Output the [x, y] coordinate of the center of the cell containing the given text.  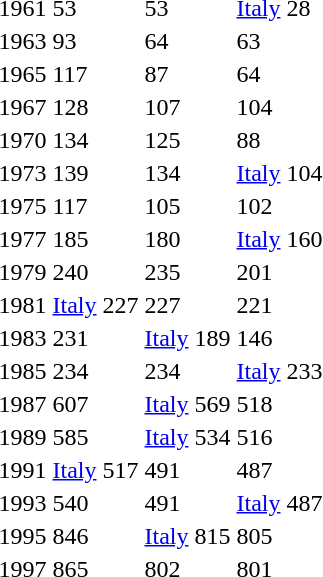
87 [188, 74]
585 [96, 437]
185 [96, 239]
Italy 534 [188, 437]
125 [188, 140]
128 [96, 107]
846 [96, 536]
Italy 189 [188, 338]
227 [188, 305]
240 [96, 272]
93 [96, 41]
Italy 227 [96, 305]
139 [96, 173]
64 [188, 41]
235 [188, 272]
Italy 569 [188, 404]
607 [96, 404]
107 [188, 107]
Italy 815 [188, 536]
180 [188, 239]
231 [96, 338]
105 [188, 206]
540 [96, 503]
Italy 517 [96, 470]
